Capture the cell that displays the provided text and extract its [X, Y] central coordinate. 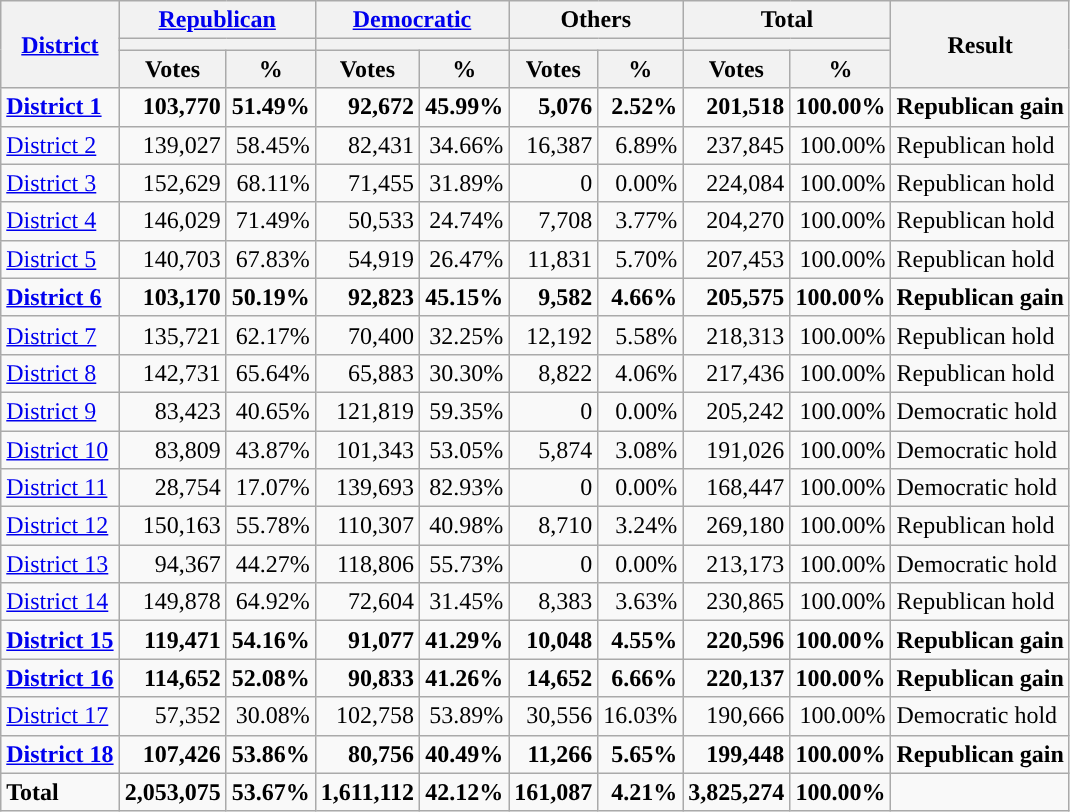
91,077 [367, 640]
Democratic [412, 20]
53.67% [270, 792]
8,710 [554, 526]
65,883 [367, 373]
102,758 [367, 716]
34.66% [464, 145]
14,652 [554, 678]
1,611,112 [367, 792]
83,423 [172, 411]
54,919 [367, 259]
220,596 [736, 640]
139,693 [367, 488]
135,721 [172, 335]
17.07% [270, 488]
5.65% [640, 754]
237,845 [736, 145]
201,518 [736, 107]
26.47% [464, 259]
11,266 [554, 754]
269,180 [736, 526]
9,582 [554, 297]
24.74% [464, 221]
3.08% [640, 449]
43.87% [270, 449]
6.66% [640, 678]
50.19% [270, 297]
5,874 [554, 449]
199,448 [736, 754]
58.45% [270, 145]
71.49% [270, 221]
7,708 [554, 221]
55.78% [270, 526]
57,352 [172, 716]
16,387 [554, 145]
114,652 [172, 678]
53.05% [464, 449]
101,343 [367, 449]
11,831 [554, 259]
4.06% [640, 373]
205,242 [736, 411]
30.08% [270, 716]
94,367 [172, 564]
59.35% [464, 411]
District 13 [60, 564]
103,170 [172, 297]
62.17% [270, 335]
80,756 [367, 754]
45.15% [464, 297]
District 10 [60, 449]
53.86% [270, 754]
District 7 [60, 335]
44.27% [270, 564]
40.98% [464, 526]
191,026 [736, 449]
District 12 [60, 526]
District 5 [60, 259]
Others [596, 20]
District 6 [60, 297]
District 8 [60, 373]
30.30% [464, 373]
40.65% [270, 411]
149,878 [172, 602]
31.89% [464, 183]
92,823 [367, 297]
3.63% [640, 602]
10,048 [554, 640]
5.58% [640, 335]
118,806 [367, 564]
53.89% [464, 716]
54.16% [270, 640]
217,436 [736, 373]
207,453 [736, 259]
45.99% [464, 107]
District 3 [60, 183]
103,770 [172, 107]
District 1 [60, 107]
230,865 [736, 602]
67.83% [270, 259]
5.70% [640, 259]
8,822 [554, 373]
4.55% [640, 640]
152,629 [172, 183]
71,455 [367, 183]
83,809 [172, 449]
82.93% [464, 488]
146,029 [172, 221]
52.08% [270, 678]
150,163 [172, 526]
District 17 [60, 716]
110,307 [367, 526]
220,137 [736, 678]
2,053,075 [172, 792]
30,556 [554, 716]
16.03% [640, 716]
4.66% [640, 297]
3.24% [640, 526]
72,604 [367, 602]
31.45% [464, 602]
121,819 [367, 411]
161,087 [554, 792]
District 15 [60, 640]
5,076 [554, 107]
70,400 [367, 335]
90,833 [367, 678]
District 16 [60, 678]
District 2 [60, 145]
82,431 [367, 145]
204,270 [736, 221]
District 4 [60, 221]
139,027 [172, 145]
140,703 [172, 259]
64.92% [270, 602]
District 9 [60, 411]
32.25% [464, 335]
3,825,274 [736, 792]
8,383 [554, 602]
218,313 [736, 335]
4.21% [640, 792]
168,447 [736, 488]
190,666 [736, 716]
142,731 [172, 373]
50,533 [367, 221]
68.11% [270, 183]
41.29% [464, 640]
42.12% [464, 792]
41.26% [464, 678]
12,192 [554, 335]
District 18 [60, 754]
6.89% [640, 145]
213,173 [736, 564]
224,084 [736, 183]
2.52% [640, 107]
3.77% [640, 221]
119,471 [172, 640]
92,672 [367, 107]
107,426 [172, 754]
District 11 [60, 488]
40.49% [464, 754]
28,754 [172, 488]
District [60, 44]
Result [980, 44]
205,575 [736, 297]
65.64% [270, 373]
Republican [217, 20]
51.49% [270, 107]
55.73% [464, 564]
District 14 [60, 602]
